Locate the cell with the specified text and output its [x, y] center coordinate. 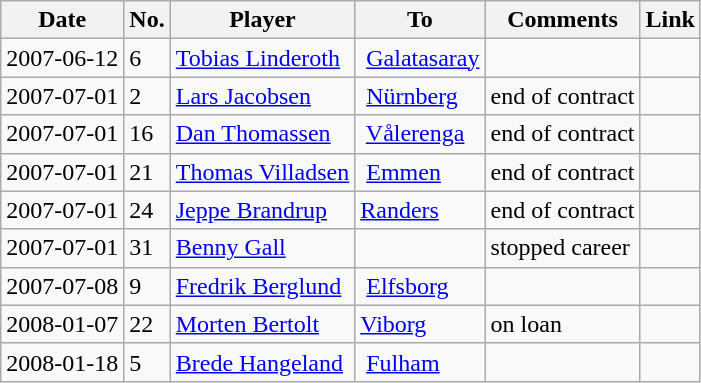
Jeppe Brandrup [262, 210]
Link [670, 20]
2 [147, 96]
Dan Thomassen [262, 134]
Galatasaray [420, 58]
Benny Gall [262, 248]
Fredrik Berglund [262, 286]
stopped career [562, 248]
Player [262, 20]
22 [147, 324]
31 [147, 248]
To [420, 20]
21 [147, 172]
Date [62, 20]
2007-06-12 [62, 58]
2008-01-18 [62, 362]
16 [147, 134]
Comments [562, 20]
Viborg [420, 324]
24 [147, 210]
9 [147, 286]
on loan [562, 324]
Brede Hangeland [262, 362]
Thomas Villadsen [262, 172]
6 [147, 58]
Elfsborg [420, 286]
Fulham [420, 362]
No. [147, 20]
Randers [420, 210]
Morten Bertolt [262, 324]
Emmen [420, 172]
2007-07-08 [62, 286]
2008-01-07 [62, 324]
Lars Jacobsen [262, 96]
Vålerenga [420, 134]
Tobias Linderoth [262, 58]
5 [147, 362]
Nürnberg [420, 96]
